Extract the [x, y] coordinate from the center of the cell holding the provided text.  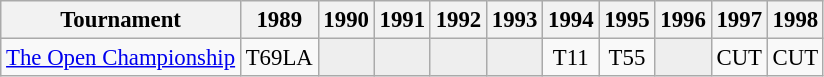
1998 [795, 20]
T11 [571, 58]
1994 [571, 20]
Tournament [121, 20]
1993 [515, 20]
1991 [402, 20]
T69LA [279, 58]
1989 [279, 20]
T55 [627, 58]
1995 [627, 20]
1990 [346, 20]
1997 [739, 20]
The Open Championship [121, 58]
1996 [683, 20]
1992 [458, 20]
